Find where the given text appears and provide that cell's center as (x, y) coordinate. 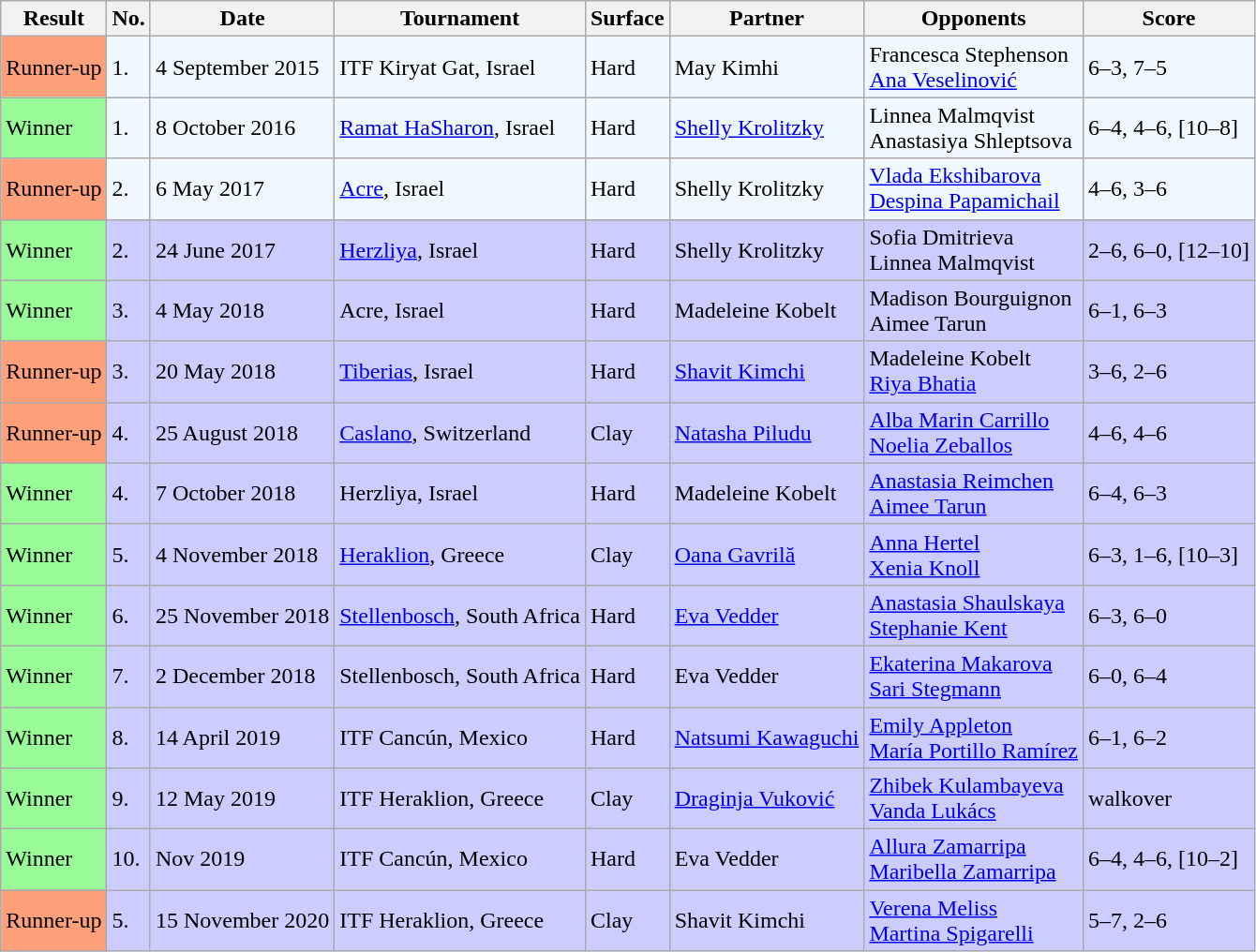
7. (128, 677)
May Kimhi (767, 67)
Caslano, Switzerland (460, 433)
Surface (627, 19)
Allura Zamarripa Maribella Zamarripa (974, 860)
Ekaterina Makarova Sari Stegmann (974, 677)
25 August 2018 (242, 433)
Oana Gavrilă (767, 555)
12 May 2019 (242, 798)
6–4, 4–6, [10–8] (1170, 127)
Score (1170, 19)
14 April 2019 (242, 736)
25 November 2018 (242, 615)
Natsumi Kawaguchi (767, 736)
6–3, 7–5 (1170, 67)
Result (54, 19)
Ramat HaSharon, Israel (460, 127)
Anna Hertel Xenia Knoll (974, 555)
Draginja Vuković (767, 798)
Vlada Ekshibarova Despina Papamichail (974, 189)
Nov 2019 (242, 860)
4 May 2018 (242, 311)
6–1, 6–3 (1170, 311)
6. (128, 615)
Tournament (460, 19)
Emily Appleton María Portillo Ramírez (974, 736)
6–3, 1–6, [10–3] (1170, 555)
Heraklion, Greece (460, 555)
7 October 2018 (242, 493)
8. (128, 736)
Tiberias, Israel (460, 371)
Anastasia Reimchen Aimee Tarun (974, 493)
Francesca Stephenson Ana Veselinović (974, 67)
ITF Kiryat Gat, Israel (460, 67)
Linnea Malmqvist Anastasiya Shleptsova (974, 127)
3–6, 2–6 (1170, 371)
15 November 2020 (242, 920)
2–6, 6–0, [12–10] (1170, 249)
Partner (767, 19)
Zhibek Kulambayeva Vanda Lukács (974, 798)
walkover (1170, 798)
20 May 2018 (242, 371)
6–4, 4–6, [10–2] (1170, 860)
5–7, 2–6 (1170, 920)
Sofia Dmitrieva Linnea Malmqvist (974, 249)
4 September 2015 (242, 67)
6 May 2017 (242, 189)
Natasha Piludu (767, 433)
2 December 2018 (242, 677)
10. (128, 860)
8 October 2016 (242, 127)
4 November 2018 (242, 555)
Date (242, 19)
4–6, 3–6 (1170, 189)
Anastasia Shaulskaya Stephanie Kent (974, 615)
9. (128, 798)
4–6, 4–6 (1170, 433)
Opponents (974, 19)
Madeleine Kobelt Riya Bhatia (974, 371)
6–0, 6–4 (1170, 677)
24 June 2017 (242, 249)
6–3, 6–0 (1170, 615)
No. (128, 19)
Verena Meliss Martina Spigarelli (974, 920)
6–4, 6–3 (1170, 493)
Alba Marin Carrillo Noelia Zeballos (974, 433)
Madison Bourguignon Aimee Tarun (974, 311)
6–1, 6–2 (1170, 736)
